Locate the cell with the specified text and output its [X, Y] center coordinate. 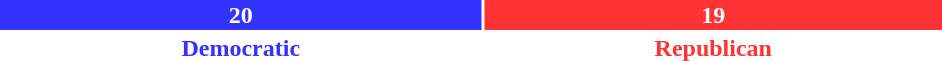
20 [241, 15]
19 [713, 15]
